Find where the given text appears and provide that cell's center as [X, Y] coordinate. 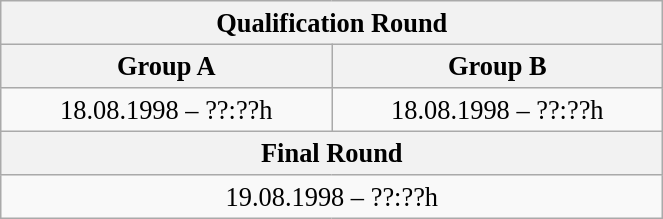
Qualification Round [332, 22]
19.08.1998 – ??:??h [332, 197]
Final Round [332, 153]
Group A [166, 66]
Group B [498, 66]
